Provide the (x, y) coordinate of the cell's center where the given text is located.  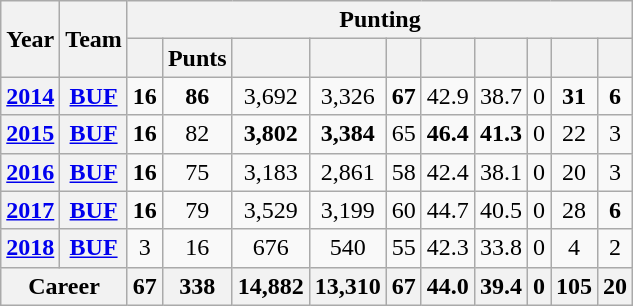
22 (574, 134)
86 (197, 96)
42.4 (448, 172)
14,882 (270, 286)
46.4 (448, 134)
2,861 (348, 172)
13,310 (348, 286)
3,384 (348, 134)
2 (616, 248)
105 (574, 286)
44.0 (448, 286)
42.9 (448, 96)
38.7 (500, 96)
2014 (30, 96)
Year (30, 39)
75 (197, 172)
3,692 (270, 96)
55 (404, 248)
Punting (380, 20)
3,802 (270, 134)
3,199 (348, 210)
44.7 (448, 210)
40.5 (500, 210)
338 (197, 286)
2016 (30, 172)
2015 (30, 134)
33.8 (500, 248)
65 (404, 134)
3,183 (270, 172)
41.3 (500, 134)
3,326 (348, 96)
60 (404, 210)
58 (404, 172)
Punts (197, 58)
Career (64, 286)
31 (574, 96)
540 (348, 248)
4 (574, 248)
82 (197, 134)
3,529 (270, 210)
28 (574, 210)
39.4 (500, 286)
79 (197, 210)
676 (270, 248)
2017 (30, 210)
42.3 (448, 248)
Team (94, 39)
38.1 (500, 172)
2018 (30, 248)
